Scan for the cell matching the given text and deliver its [x, y] coordinate at center. 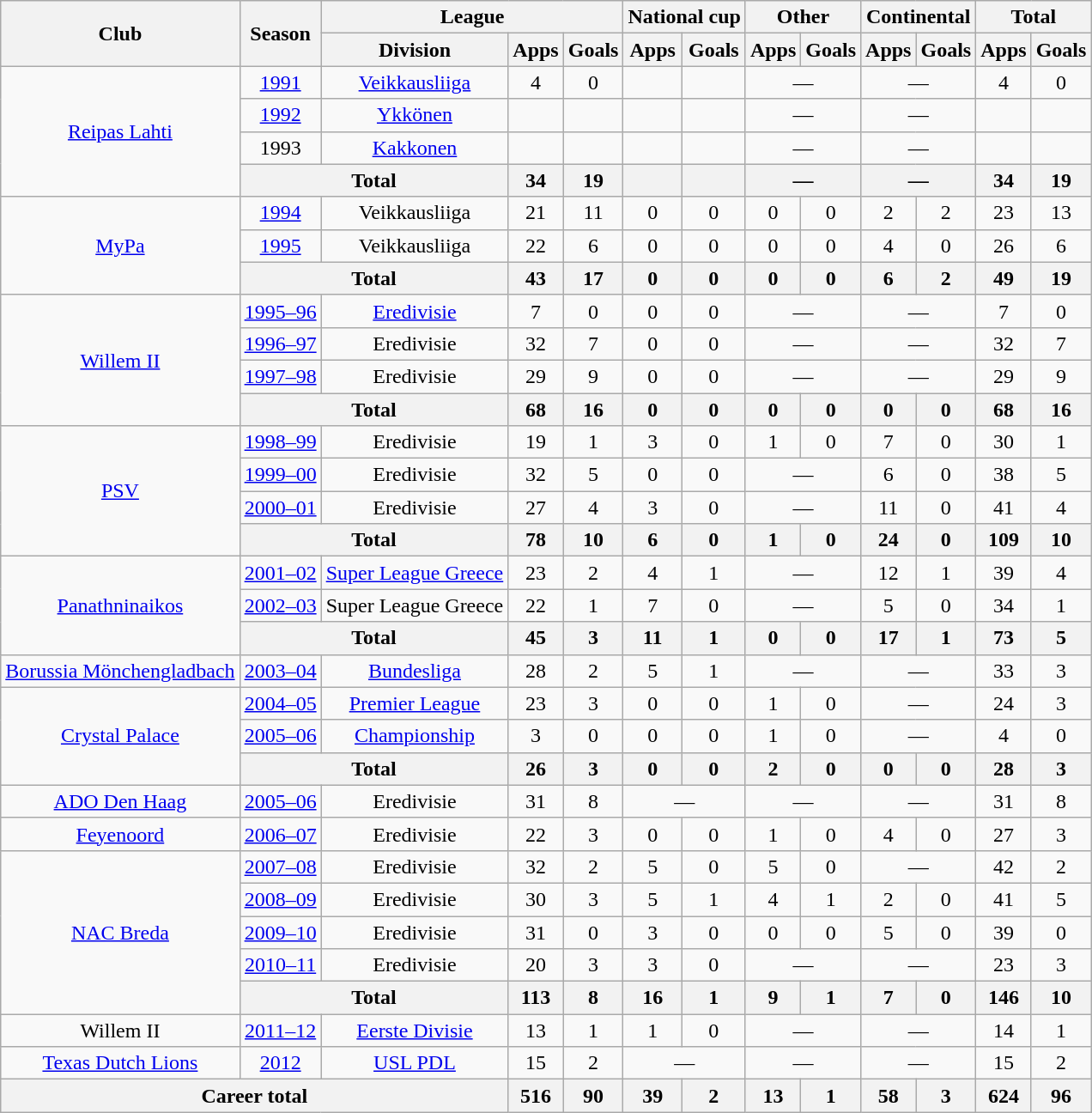
Kakkonen [415, 148]
ADO Den Haag [120, 801]
2011–12 [280, 1031]
38 [1004, 475]
2012 [280, 1063]
USL PDL [415, 1063]
33 [1004, 671]
20 [536, 965]
Bundesliga [415, 671]
2008–09 [280, 899]
1993 [280, 148]
2002–03 [280, 605]
Career total [254, 1096]
1997–98 [280, 376]
1992 [280, 115]
73 [1004, 638]
Ykkönen [415, 115]
43 [536, 278]
Texas Dutch Lions [120, 1063]
NAC Breda [120, 932]
2009–10 [280, 932]
MyPa [120, 246]
League [472, 17]
49 [1004, 278]
1996–97 [280, 344]
2004–05 [280, 703]
78 [536, 540]
14 [1004, 1031]
Feyenoord [120, 834]
42 [1004, 867]
Premier League [415, 703]
1991 [280, 82]
Borussia Mönchengladbach [120, 671]
90 [593, 1096]
Eerste Divisie [415, 1031]
45 [536, 638]
516 [536, 1096]
113 [536, 998]
2007–08 [280, 867]
1995–96 [280, 311]
1998–99 [280, 442]
2010–11 [280, 965]
PSV [120, 491]
Club [120, 33]
1995 [280, 246]
2003–04 [280, 671]
1994 [280, 213]
Reipas Lahti [120, 131]
2000–01 [280, 508]
58 [889, 1096]
624 [1004, 1096]
Championship [415, 736]
2006–07 [280, 834]
2001–02 [280, 573]
146 [1004, 998]
Panathninaikos [120, 605]
National cup [684, 17]
109 [1004, 540]
1999–00 [280, 475]
Season [280, 33]
Crystal Palace [120, 736]
Continental [919, 17]
96 [1061, 1096]
12 [889, 573]
Other [803, 17]
21 [536, 213]
Division [415, 50]
